Search for the cell housing the specified text and yield its [X, Y] center coordinate. 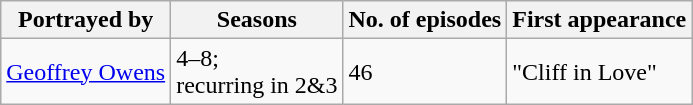
46 [425, 72]
No. of episodes [425, 20]
Portrayed by [86, 20]
"Cliff in Love" [600, 72]
4–8;recurring in 2&3 [257, 72]
First appearance [600, 20]
Geoffrey Owens [86, 72]
Seasons [257, 20]
